Determine the (x, y) coordinate at the center of the cell enclosing the given text.  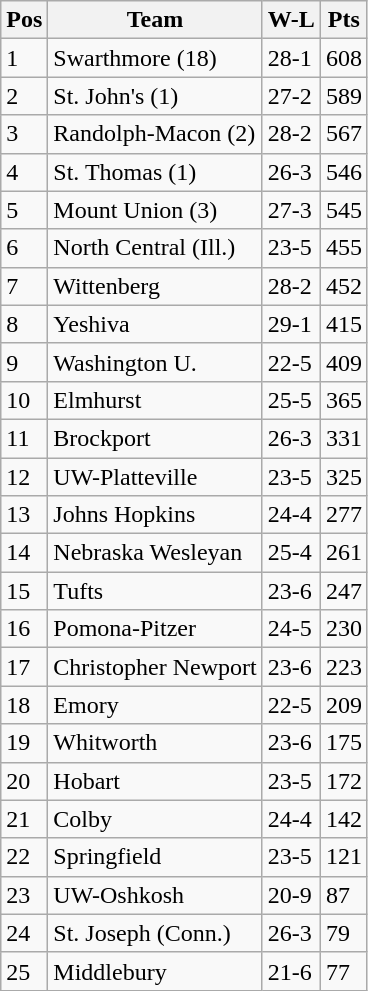
223 (344, 667)
1 (24, 58)
20 (24, 781)
22 (24, 857)
7 (24, 286)
Colby (155, 819)
Pomona-Pitzer (155, 629)
Johns Hopkins (155, 515)
19 (24, 743)
28-1 (291, 58)
3 (24, 134)
11 (24, 438)
Tufts (155, 591)
Christopher Newport (155, 667)
St. John's (1) (155, 96)
Team (155, 20)
Pts (344, 20)
Yeshiva (155, 324)
Washington U. (155, 362)
Hobart (155, 781)
121 (344, 857)
14 (24, 553)
21 (24, 819)
608 (344, 58)
Wittenberg (155, 286)
261 (344, 553)
Pos (24, 20)
277 (344, 515)
325 (344, 477)
20-9 (291, 895)
77 (344, 971)
17 (24, 667)
409 (344, 362)
209 (344, 705)
6 (24, 248)
18 (24, 705)
365 (344, 400)
331 (344, 438)
UW-Oshkosh (155, 895)
172 (344, 781)
79 (344, 933)
21-6 (291, 971)
St. Thomas (1) (155, 172)
230 (344, 629)
Springfield (155, 857)
13 (24, 515)
23 (24, 895)
15 (24, 591)
24 (24, 933)
27-2 (291, 96)
Whitworth (155, 743)
North Central (Ill.) (155, 248)
2 (24, 96)
25 (24, 971)
452 (344, 286)
16 (24, 629)
Randolph-Macon (2) (155, 134)
St. Joseph (Conn.) (155, 933)
247 (344, 591)
546 (344, 172)
24-5 (291, 629)
27-3 (291, 210)
175 (344, 743)
25-5 (291, 400)
Emory (155, 705)
W-L (291, 20)
12 (24, 477)
4 (24, 172)
Mount Union (3) (155, 210)
415 (344, 324)
Brockport (155, 438)
9 (24, 362)
5 (24, 210)
8 (24, 324)
29-1 (291, 324)
455 (344, 248)
25-4 (291, 553)
567 (344, 134)
87 (344, 895)
142 (344, 819)
10 (24, 400)
589 (344, 96)
Middlebury (155, 971)
Elmhurst (155, 400)
545 (344, 210)
Swarthmore (18) (155, 58)
Nebraska Wesleyan (155, 553)
UW-Platteville (155, 477)
